Identify which cell holds the provided text, then report its (X, Y) central coordinate. 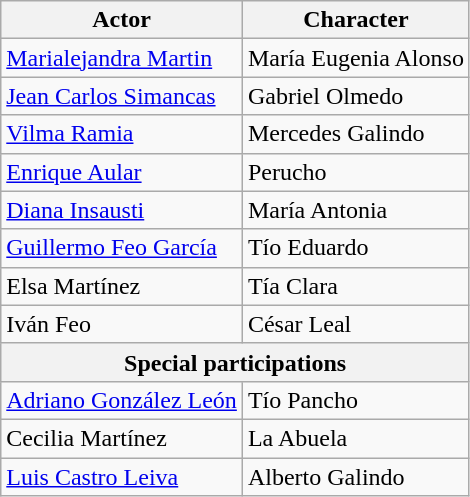
Enrique Aular (122, 172)
Guillermo Feo García (122, 248)
Gabriel Olmedo (356, 96)
Tío Pancho (356, 400)
Mercedes Galindo (356, 134)
Character (356, 20)
Elsa Martínez (122, 286)
Perucho (356, 172)
Luis Castro Leiva (122, 477)
La Abuela (356, 438)
Special participations (236, 362)
María Eugenia Alonso (356, 58)
Tía Clara (356, 286)
Vilma Ramia (122, 134)
Actor (122, 20)
María Antonia (356, 210)
Diana Insausti (122, 210)
Cecilia Martínez (122, 438)
Alberto Galindo (356, 477)
Jean Carlos Simancas (122, 96)
Marialejandra Martin (122, 58)
Iván Feo (122, 324)
Tío Eduardo (356, 248)
Adriano González León (122, 400)
César Leal (356, 324)
